For the text-containing cell, return its midpoint in (x, y) coordinate format. 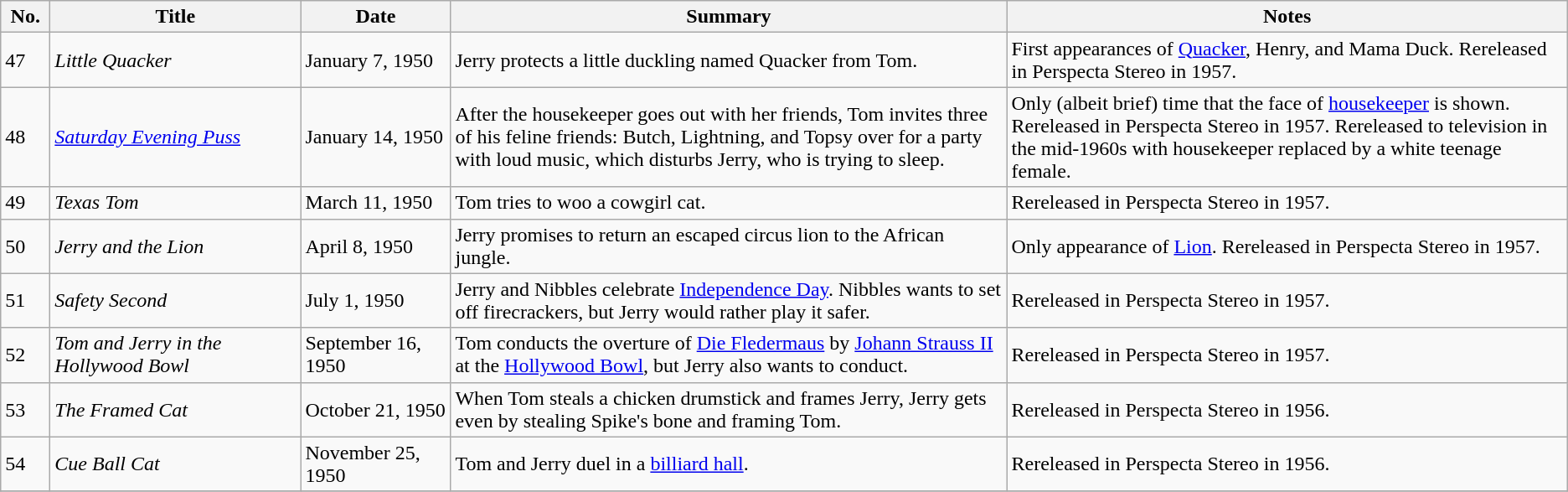
Jerry protects a little duckling named Quacker from Tom. (729, 60)
Little Quacker (176, 60)
September 16, 1950 (375, 355)
Tom and Jerry duel in a billiard hall. (729, 464)
Jerry and the Lion (176, 246)
54 (25, 464)
Title (176, 17)
October 21, 1950 (375, 409)
Jerry and Nibbles celebrate Independence Day. Nibbles wants to set off firecrackers, but Jerry would rather play it safer. (729, 300)
Date (375, 17)
January 14, 1950 (375, 137)
Cue Ball Cat (176, 464)
Safety Second (176, 300)
November 25, 1950 (375, 464)
50 (25, 246)
Tom conducts the overture of Die Fledermaus by Johann Strauss II at the Hollywood Bowl, but Jerry also wants to conduct. (729, 355)
Only appearance of Lion. Rereleased in Perspecta Stereo in 1957. (1287, 246)
January 7, 1950 (375, 60)
53 (25, 409)
No. (25, 17)
Jerry promises to return an escaped circus lion to the African jungle. (729, 246)
Texas Tom (176, 203)
49 (25, 203)
Tom and Jerry in the Hollywood Bowl (176, 355)
51 (25, 300)
Notes (1287, 17)
The Framed Cat (176, 409)
Tom tries to woo a cowgirl cat. (729, 203)
48 (25, 137)
Saturday Evening Puss (176, 137)
July 1, 1950 (375, 300)
Summary (729, 17)
April 8, 1950 (375, 246)
March 11, 1950 (375, 203)
First appearances of Quacker, Henry, and Mama Duck. Rereleased in Perspecta Stereo in 1957. (1287, 60)
52 (25, 355)
47 (25, 60)
When Tom steals a chicken drumstick and frames Jerry, Jerry gets even by stealing Spike's bone and framing Tom. (729, 409)
